Extract the [X, Y] coordinate from the center of the cell holding the provided text.  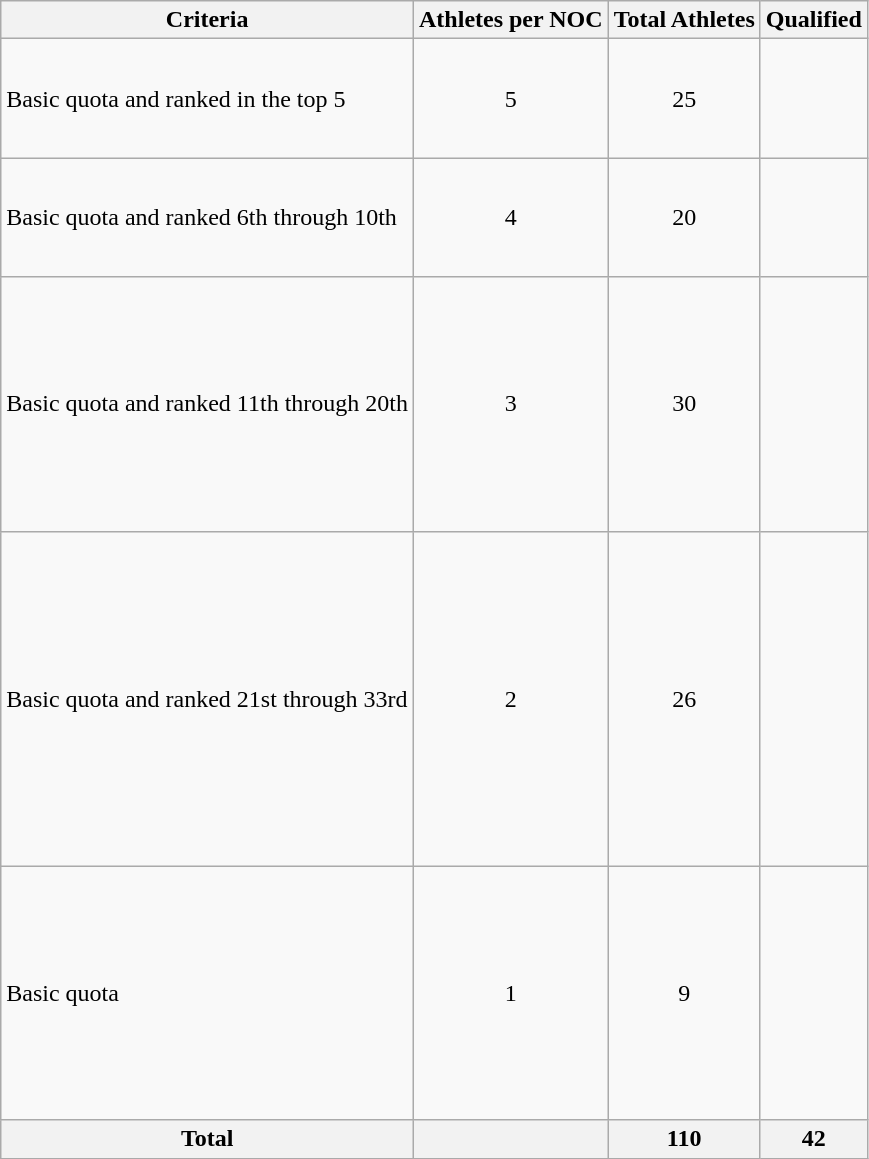
25 [684, 98]
26 [684, 698]
9 [684, 993]
Basic quota and ranked 11th through 20th [208, 404]
4 [512, 218]
Basic quota and ranked 21st through 33rd [208, 698]
1 [512, 993]
20 [684, 218]
Basic quota and ranked in the top 5 [208, 98]
Criteria [208, 20]
30 [684, 404]
Basic quota [208, 993]
2 [512, 698]
Athletes per NOC [512, 20]
5 [512, 98]
Total [208, 1139]
110 [684, 1139]
Basic quota and ranked 6th through 10th [208, 218]
3 [512, 404]
Total Athletes [684, 20]
Qualified [814, 20]
42 [814, 1139]
